Extract the (X, Y) coordinate from the center of the cell holding the provided text.  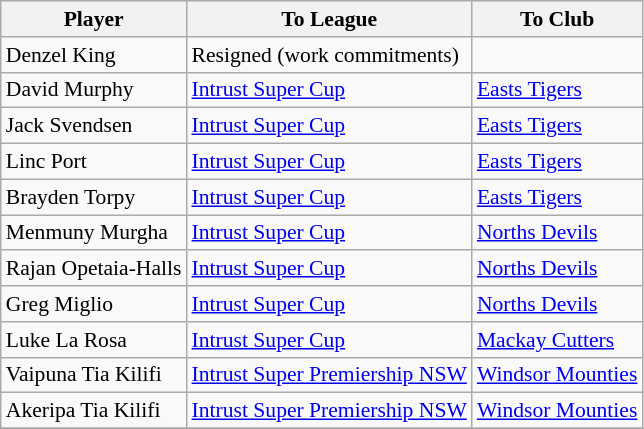
Jack Svendsen (94, 126)
Menmuny Murgha (94, 233)
Rajan Opetaia-Halls (94, 269)
Mackay Cutters (558, 340)
Player (94, 19)
Brayden Torpy (94, 197)
Greg Miglio (94, 304)
Vaipuna Tia Kilifi (94, 375)
David Murphy (94, 90)
Luke La Rosa (94, 340)
To Club (558, 19)
Resigned (work commitments) (330, 55)
Linc Port (94, 162)
To League (330, 19)
Akeripa Tia Kilifi (94, 411)
Denzel King (94, 55)
